Output the [x, y] coordinate of the center of the cell containing the given text.  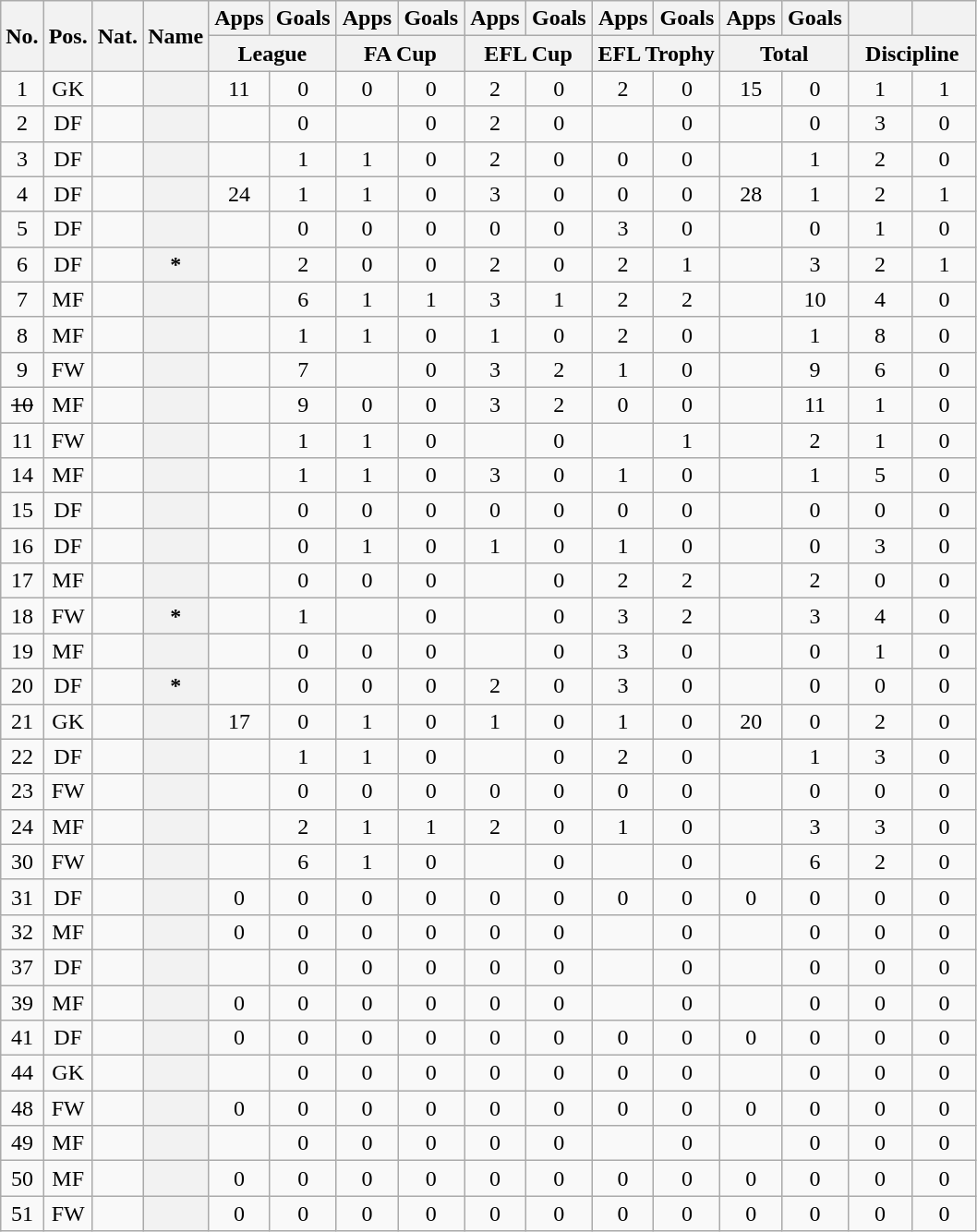
18 [22, 616]
23 [22, 791]
37 [22, 967]
Name [175, 36]
EFL Cup [528, 54]
Discipline [912, 54]
EFL Trophy [656, 54]
League [273, 54]
21 [22, 721]
No. [22, 36]
30 [22, 862]
Pos. [68, 36]
Nat. [117, 36]
49 [22, 1143]
14 [22, 476]
44 [22, 1073]
Total [785, 54]
51 [22, 1214]
41 [22, 1038]
FA Cup [401, 54]
31 [22, 897]
19 [22, 651]
50 [22, 1178]
32 [22, 932]
28 [752, 194]
16 [22, 546]
39 [22, 1002]
48 [22, 1108]
22 [22, 756]
